Identify which cell holds the provided text, then report its (x, y) central coordinate. 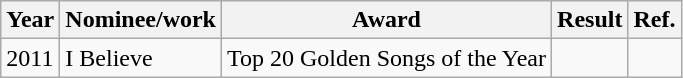
Top 20 Golden Songs of the Year (387, 58)
I Believe (141, 58)
Year (30, 20)
Nominee/work (141, 20)
Ref. (654, 20)
Award (387, 20)
Result (590, 20)
2011 (30, 58)
